For the text-containing cell, return its midpoint in (x, y) coordinate format. 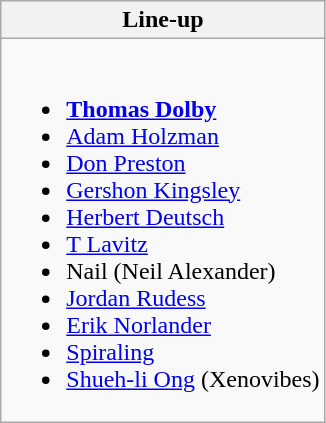
Line-up (163, 20)
